Locate the cell with the specified text and output its [x, y] center coordinate. 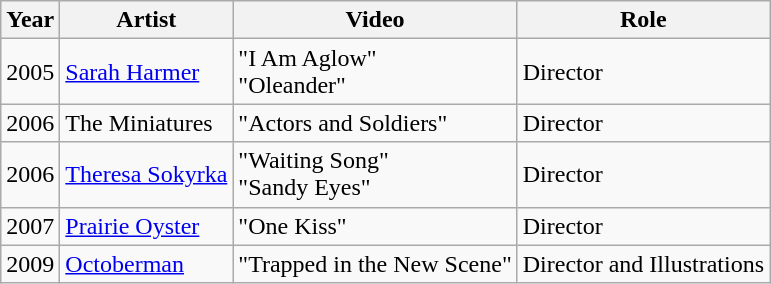
2007 [30, 226]
"One Kiss" [375, 226]
"Trapped in the New Scene" [375, 264]
"Actors and Soldiers" [375, 123]
Octoberman [146, 264]
2005 [30, 72]
Sarah Harmer [146, 72]
"I Am Aglow""Oleander" [375, 72]
Video [375, 20]
Year [30, 20]
The Miniatures [146, 123]
Artist [146, 20]
Role [643, 20]
Prairie Oyster [146, 226]
Director and Illustrations [643, 264]
"Waiting Song""Sandy Eyes" [375, 174]
Theresa Sokyrka [146, 174]
2009 [30, 264]
